Identify which cell holds the provided text, then report its [x, y] central coordinate. 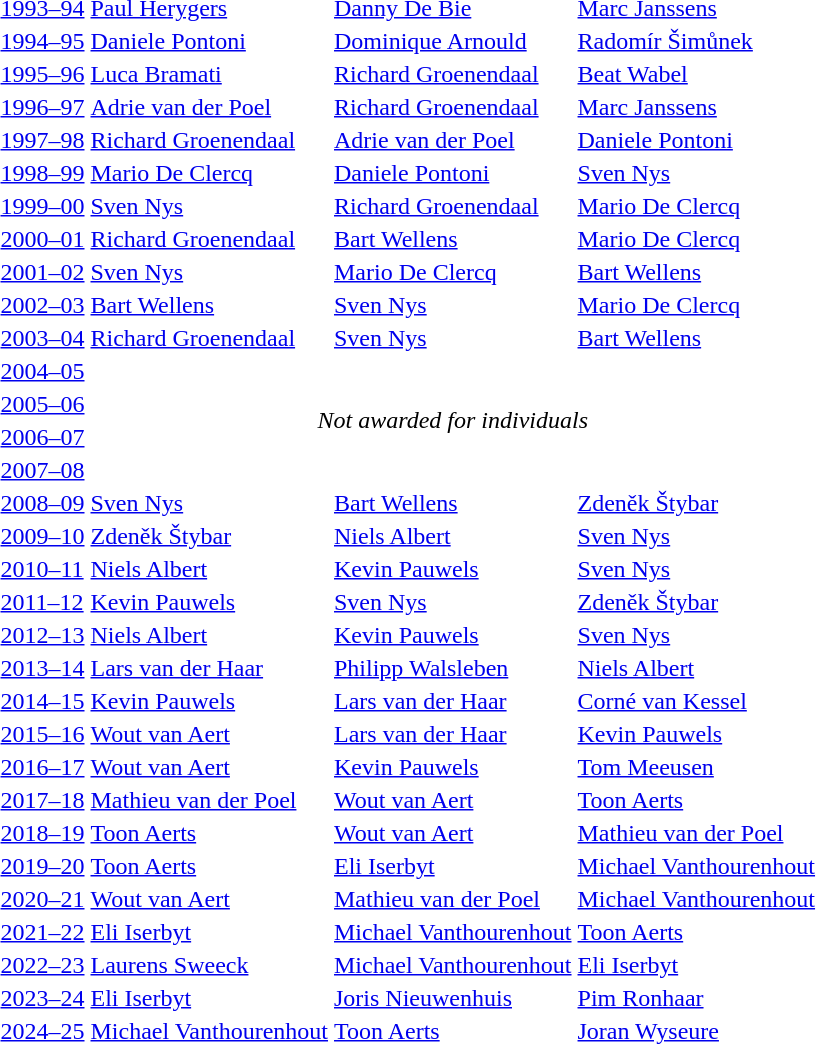
Laurens Sweeck [210, 965]
Philipp Walsleben [454, 668]
Dominique Arnould [454, 41]
Luca Bramati [210, 74]
Joris Nieuwenhuis [454, 998]
Zdeněk Štybar [210, 536]
